Find where the given text appears and provide that cell's center as [X, Y] coordinate. 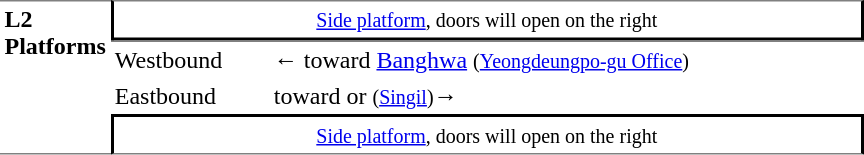
toward or (Singil)→ [566, 96]
Westbound [190, 59]
← toward Banghwa (Yeongdeungpo-gu Office) [566, 59]
Eastbound [190, 96]
L2Platforms [55, 77]
